Provide the [x, y] coordinate of the cell's center where the given text is located.  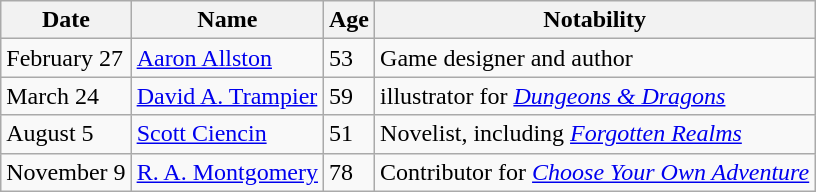
Age [350, 20]
53 [350, 58]
Name [227, 20]
March 24 [66, 96]
59 [350, 96]
illustrator for Dungeons & Dragons [595, 96]
Contributor for Choose Your Own Adventure [595, 172]
November 9 [66, 172]
February 27 [66, 58]
Date [66, 20]
Game designer and author [595, 58]
David A. Trampier [227, 96]
51 [350, 134]
78 [350, 172]
August 5 [66, 134]
Aaron Allston [227, 58]
R. A. Montgomery [227, 172]
Notability [595, 20]
Novelist, including Forgotten Realms [595, 134]
Scott Ciencin [227, 134]
